Output the [x, y] coordinate of the center of the cell containing the given text.  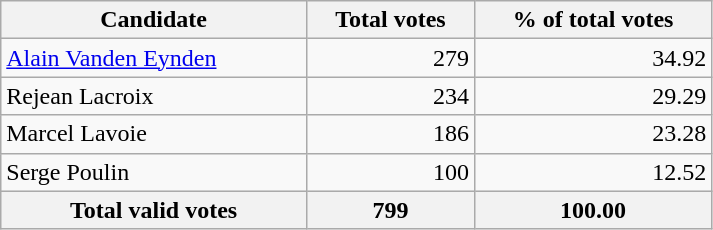
% of total votes [592, 20]
279 [390, 58]
Alain Vanden Eynden [154, 58]
Serge Poulin [154, 172]
Total votes [390, 20]
Rejean Lacroix [154, 96]
29.29 [592, 96]
23.28 [592, 134]
Total valid votes [154, 210]
186 [390, 134]
Marcel Lavoie [154, 134]
12.52 [592, 172]
234 [390, 96]
100.00 [592, 210]
Candidate [154, 20]
799 [390, 210]
100 [390, 172]
34.92 [592, 58]
